Detect which cell encompasses the target text, then output its (x, y) center coordinate. 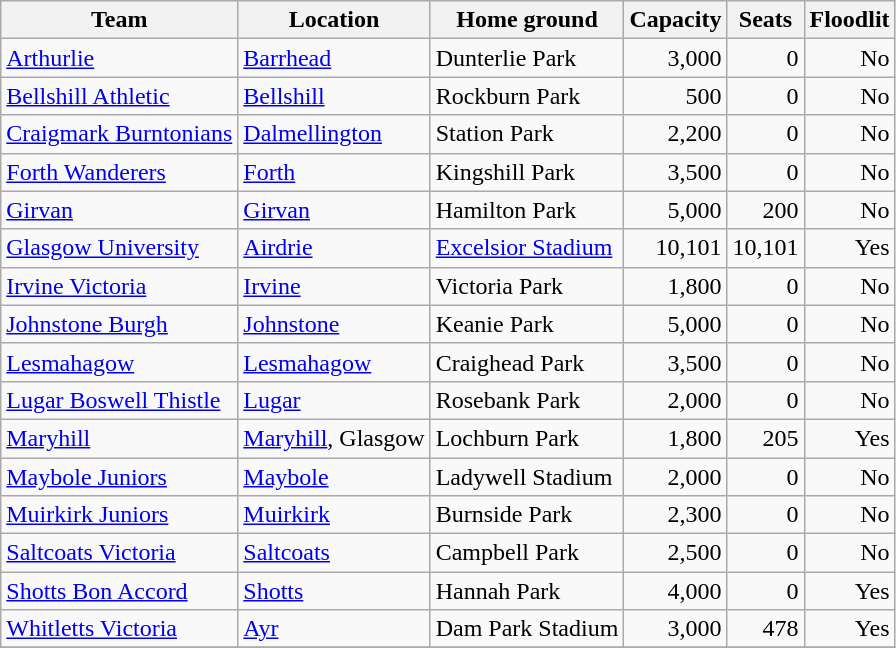
Dam Park Stadium (527, 629)
200 (766, 210)
Johnstone Burgh (120, 324)
Muirkirk Juniors (120, 515)
205 (766, 438)
Maryhill, Glasgow (334, 438)
Irvine Victoria (120, 286)
Whitletts Victoria (120, 629)
Bellshill Athletic (120, 96)
Lugar Boswell Thistle (120, 400)
Excelsior Stadium (527, 248)
2,300 (676, 515)
Maryhill (120, 438)
Hamilton Park (527, 210)
Ayr (334, 629)
Shotts Bon Accord (120, 591)
Arthurlie (120, 58)
Lugar (334, 400)
Seats (766, 20)
Craigmark Burntonians (120, 134)
Irvine (334, 286)
Capacity (676, 20)
Home ground (527, 20)
Johnstone (334, 324)
Dunterlie Park (527, 58)
2,500 (676, 553)
Station Park (527, 134)
4,000 (676, 591)
Team (120, 20)
Burnside Park (527, 515)
Dalmellington (334, 134)
Craighead Park (527, 362)
Floodlit (850, 20)
Maybole (334, 477)
Barrhead (334, 58)
Forth Wanderers (120, 172)
2,200 (676, 134)
Lochburn Park (527, 438)
Saltcoats (334, 553)
Kingshill Park (527, 172)
Bellshill (334, 96)
Hannah Park (527, 591)
Forth (334, 172)
Ladywell Stadium (527, 477)
Airdrie (334, 248)
Campbell Park (527, 553)
500 (676, 96)
Keanie Park (527, 324)
Rockburn Park (527, 96)
Location (334, 20)
Saltcoats Victoria (120, 553)
Rosebank Park (527, 400)
Shotts (334, 591)
Muirkirk (334, 515)
Victoria Park (527, 286)
Glasgow University (120, 248)
Maybole Juniors (120, 477)
478 (766, 629)
